Identify which cell holds the provided text, then report its (x, y) central coordinate. 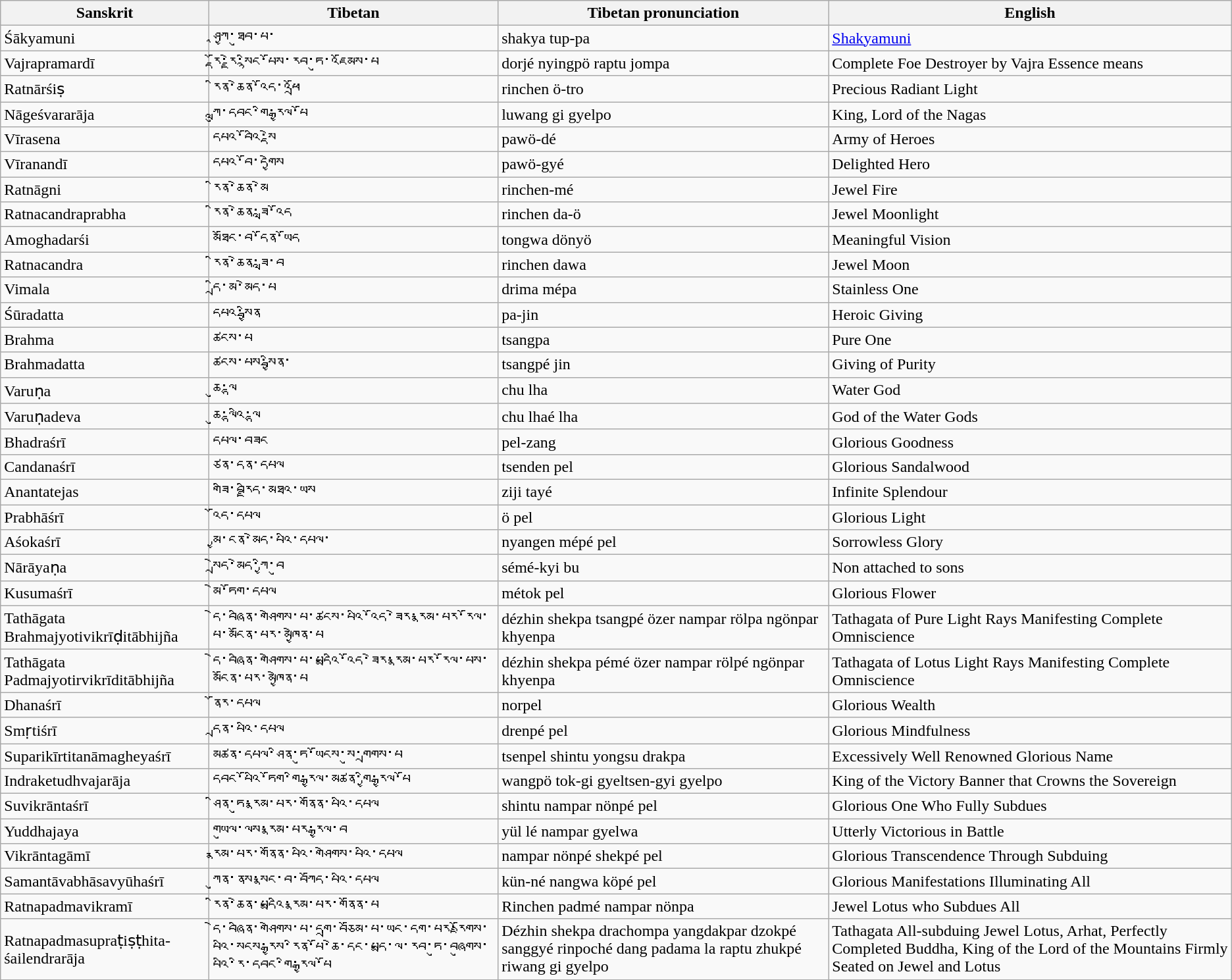
དེ་བཞིན་གཤེགས་པ་པདྨའི་འོད་ཟེར་རྣམ་པར་རོལ་པས་མངོན་པར་མཁྱེན་པ (353, 671)
Ratnapadmasupraṭiṣṭhita-śailendrarāja (105, 949)
Vikrāntagāmī (105, 856)
King, Lord of the Nagas (1030, 114)
tsenden pel (663, 467)
Glorious Sandalwood (1030, 467)
དེ་བཞིན་གཤེགས་པ་དགྲ་བཅོམ་པ་ཡང་དག་པར་རྫོགས་པའི་སངས་རྒྱས་རིན་པོ་ཆེ་དང་པདྨ་ལ་རབ་ཏུ་བཞུགས་པའི་རི་དབང་གི་རྒྱལ་པོ (353, 949)
Tibetan pronunciation (663, 13)
nampar nönpé shekpé pel (663, 856)
སྲེད་མེད་ཀྱི་བུ (353, 568)
God of the Water Gods (1030, 417)
Varuṇa (105, 390)
Non attached to sons (1030, 568)
Heroic Giving (1030, 315)
Anantatejas (105, 492)
Jewel Fire (1030, 190)
nyangen mépé pel (663, 542)
Delighted Hero (1030, 165)
Excessively Well Renowned Glorious Name (1030, 756)
yül lé nampar gyelwa (663, 831)
Brahmadatta (105, 365)
King of the Victory Banner that Crowns the Sovereign (1030, 781)
Dhanaśrī (105, 705)
མཐོང་བ་དོན་ཡོད (353, 240)
Sanskrit (105, 13)
རིན་ཆེན་མེ (353, 190)
Indraketudhvajarāja (105, 781)
Water God (1030, 390)
Giving of Purity (1030, 365)
དཔའ་བོའི་སྡེ (353, 140)
Tathagata of Pure Light Rays Manifesting Complete Omniscience (1030, 628)
Brahma (105, 340)
ཚངས་པས་སྦྱིན་ (353, 365)
དཔའ་སྦྱིན (353, 315)
Tathagata All-subduing Jewel Lotus, Arhat, Perfectly Completed Buddha, King of the Lord of the Mountains Firmly Seated on Jewel and Lotus (1030, 949)
མཚན་དཔལ་ཤིན་ཏུ་ཡོངས་སུ་གྲགས་པ (353, 756)
རྡོ་རྗེ་སྙིང་པོས་རབ་ཏུ་འཇོམས་པ (353, 63)
pel-zang (663, 442)
Stainless One (1030, 290)
Tathāgata Brahmajyotivikrīḍitābhijña (105, 628)
རིན་ཆེན་པདྨའི་རྣམ་པར་གནོན་པ (353, 906)
Glorious One Who Fully Subdues (1030, 806)
Ratnapadmavikramī (105, 906)
Glorious Goodness (1030, 442)
Kusumaśrī (105, 593)
wangpö tok-gi gyeltsen-gyi gyelpo (663, 781)
Samantāvabhāsavyūhaśrī (105, 881)
ཤིན་ཏུ་རྣམ་པར་གནོན་པའི་དཔལ (353, 806)
drenpé pel (663, 731)
tsangpé jin (663, 365)
Nārāyaṇa (105, 568)
Aśokaśrī (105, 542)
Glorious Manifestations Illuminating All (1030, 881)
shakya tup-pa (663, 38)
Vīrasena (105, 140)
Prabhāśrī (105, 517)
Glorious Mindfulness (1030, 731)
Rinchen padmé nampar nönpa (663, 906)
Precious Radiant Light (1030, 89)
Glorious Light (1030, 517)
དེ་བཞིན་གཤེགས་པ་ཚངས་པའི་འོད་ཟེར་རྣམ་པར་རོལ་པ་མངོན་པར་མཁྱེན་པ (353, 628)
Utterly Victorious in Battle (1030, 831)
ཀུན་ནས་སྣང་བ་བཀོད་པའི་དཔལ (353, 881)
དཔའ་བོ་དགྱེས (353, 165)
Tibetan (353, 13)
Amoghadarśi (105, 240)
chu lhaé lha (663, 417)
Shakyamuni (1030, 38)
Vimala (105, 290)
དཔལ་བཟང (353, 442)
ཤཱཀྱ་ཐུབ་པ་ (353, 38)
rinchen-mé (663, 190)
རིན་ཆེན་ཟླ་འོད (353, 215)
དབང་པོའི་ཏོག་གི་རྒྱལ་མཚན་གྱི་རྒྱལ་པོ (353, 781)
གཡུལ་ལས་རྣམ་པར་རྒྱལ་བ (353, 831)
ö pel (663, 517)
pawö-gyé (663, 165)
Ratnāgni (105, 190)
Bhadraśrī (105, 442)
Vajrapramardī (105, 63)
Tathāgata Padmajyotirvikrīditābhijña (105, 671)
Jewel Moonlight (1030, 215)
ཙན་དན་དཔལ (353, 467)
འོད་དཔལ (353, 517)
Ratnacandraprabha (105, 215)
tsangpa (663, 340)
ནོར་དཔལ (353, 705)
Vīranandī (105, 165)
norpel (663, 705)
ཆུ་ལྷ (353, 390)
luwang gi gyelpo (663, 114)
མྱ་ངན་མེད་པའི་དཔལ་ (353, 542)
Pure One (1030, 340)
drima mépa (663, 290)
Glorious Wealth (1030, 705)
ཆུ་ལྷའི་ལྷ (353, 417)
dorjé nyingpö raptu jompa (663, 63)
རིན་ཆེན་ཟླ་བ (353, 265)
མེ་ཏོག་དཔལ (353, 593)
rinchen da-ö (663, 215)
Jewel Moon (1030, 265)
dézhin shekpa tsangpé özer nampar rölpa ngönpar khyenpa (663, 628)
Jewel Lotus who Subdues All (1030, 906)
English (1030, 13)
kün-né nangwa köpé pel (663, 881)
Suvikrāntaśrī (105, 806)
Complete Foe Destroyer by Vajra Essence means (1030, 63)
métok pel (663, 593)
Glorious Transcendence Through Subduing (1030, 856)
རྣམ་པར་གནོན་པའི་གཤེགས་པའི་དཔལ (353, 856)
Ratnacandra (105, 265)
གཟི་བརྗིད་མཐའ་ཡས (353, 492)
Dézhin shekpa drachompa yangdakpar dzokpé sanggyé rinpoché dang padama la raptu zhukpé riwang gi gyelpo (663, 949)
dézhin shekpa pémé özer nampar rölpé ngönpar khyenpa (663, 671)
Army of Heroes (1030, 140)
shintu nampar nönpé pel (663, 806)
Glorious Flower (1030, 593)
Infinite Splendour (1030, 492)
Meaningful Vision (1030, 240)
pawö-dé (663, 140)
དྲན་པའི་དཔལ (353, 731)
rinchen ö-tro (663, 89)
Suparikīrtitanāmagheyaśrī (105, 756)
Sorrowless Glory (1030, 542)
Ratnārśiṣ (105, 89)
Smṛtiśrī (105, 731)
chu lha (663, 390)
ཀླུ་དབང་གི་རྒྱལ་པོ (353, 114)
ziji tayé (663, 492)
Śākyamuni (105, 38)
tsenpel shintu yongsu drakpa (663, 756)
Nāgeśvararāja (105, 114)
tongwa dönyö (663, 240)
pa-jin (663, 315)
Tathagata of Lotus Light Rays Manifesting Complete Omniscience (1030, 671)
Candanaśrī (105, 467)
དྲི་མ་མེད་པ (353, 290)
rinchen dawa (663, 265)
Varuṇadeva (105, 417)
ཚངས་པ (353, 340)
Śūradatta (105, 315)
Yuddhajaya (105, 831)
རིན་ཆེན་འོད་འཕྲོ (353, 89)
sémé-kyi bu (663, 568)
